Search for the cell housing the specified text and yield its (X, Y) center coordinate. 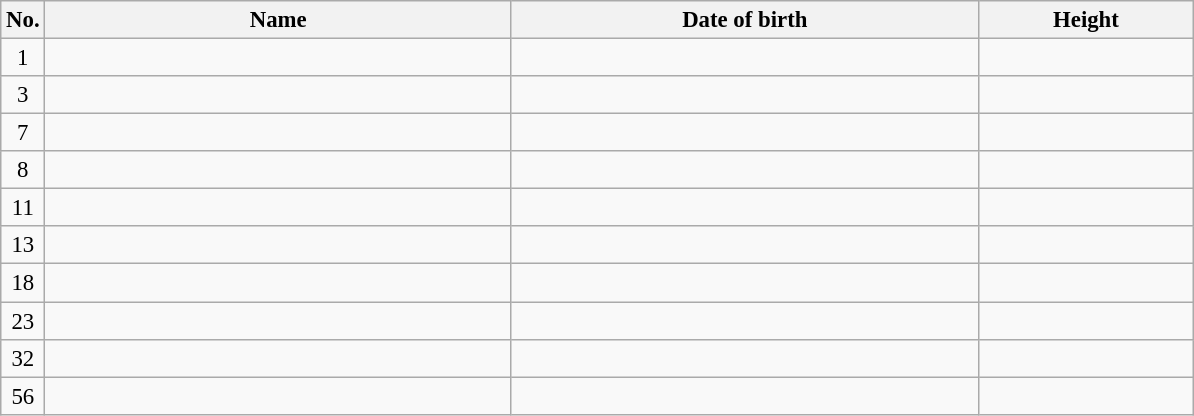
23 (23, 321)
Height (1086, 20)
13 (23, 245)
Date of birth (744, 20)
3 (23, 95)
32 (23, 358)
Name (278, 20)
11 (23, 208)
56 (23, 396)
No. (23, 20)
7 (23, 133)
18 (23, 283)
1 (23, 58)
8 (23, 170)
